Search for the cell housing the specified text and yield its (x, y) center coordinate. 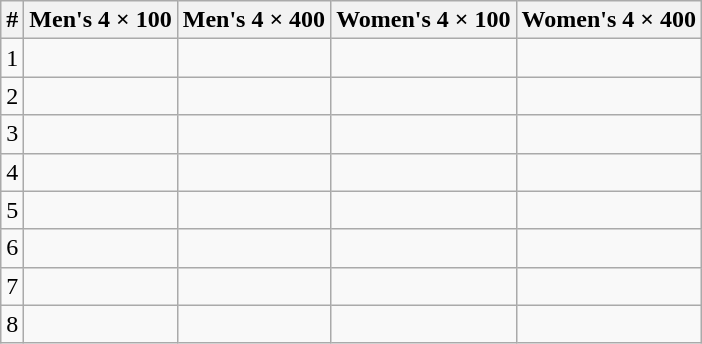
Men's 4 × 400 (254, 20)
1 (12, 58)
Men's 4 × 100 (100, 20)
7 (12, 286)
6 (12, 248)
Women's 4 × 400 (608, 20)
# (12, 20)
2 (12, 96)
8 (12, 324)
Women's 4 × 100 (424, 20)
4 (12, 172)
5 (12, 210)
3 (12, 134)
